Pinpoint the cell where the given text exists, returning its (X, Y) midpoint coordinate. 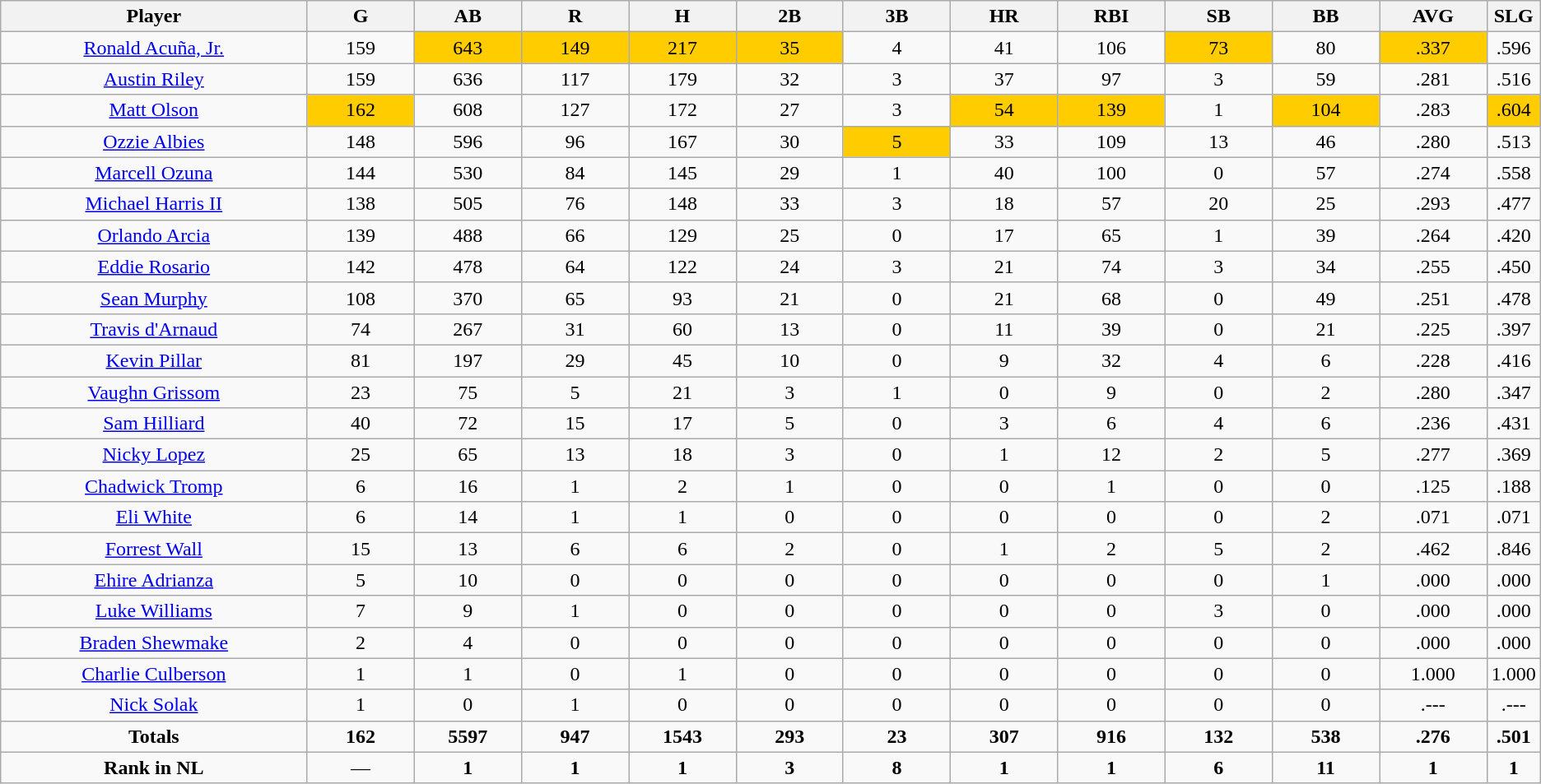
Vaughn Grissom (154, 392)
16 (468, 486)
37 (1004, 79)
Austin Riley (154, 79)
Luke Williams (154, 611)
49 (1325, 298)
.264 (1433, 235)
68 (1111, 298)
Ronald Acuña, Jr. (154, 48)
596 (468, 141)
35 (789, 48)
.276 (1433, 736)
117 (575, 79)
84 (575, 173)
.516 (1513, 79)
505 (468, 204)
Totals (154, 736)
8 (896, 768)
46 (1325, 141)
27 (789, 110)
60 (682, 329)
.416 (1513, 360)
.478 (1513, 298)
Sean Murphy (154, 298)
Travis d'Arnaud (154, 329)
30 (789, 141)
34 (1325, 267)
530 (468, 173)
.420 (1513, 235)
.337 (1433, 48)
Player (154, 16)
1543 (682, 736)
.846 (1513, 549)
370 (468, 298)
72 (468, 424)
73 (1218, 48)
5597 (468, 736)
AB (468, 16)
HR (1004, 16)
145 (682, 173)
.431 (1513, 424)
Nicky Lopez (154, 455)
2B (789, 16)
.225 (1433, 329)
64 (575, 267)
217 (682, 48)
BB (1325, 16)
97 (1111, 79)
142 (361, 267)
104 (1325, 110)
Sam Hilliard (154, 424)
96 (575, 141)
Ehire Adrianza (154, 580)
.513 (1513, 141)
7 (361, 611)
Matt Olson (154, 110)
538 (1325, 736)
20 (1218, 204)
45 (682, 360)
.255 (1433, 267)
AVG (1433, 16)
H (682, 16)
.251 (1433, 298)
3B (896, 16)
14 (468, 517)
132 (1218, 736)
Rank in NL (154, 768)
167 (682, 141)
Braden Shewmake (154, 643)
RBI (1111, 16)
— (361, 768)
.228 (1433, 360)
149 (575, 48)
636 (468, 79)
.397 (1513, 329)
81 (361, 360)
.477 (1513, 204)
307 (1004, 736)
Marcell Ozuna (154, 173)
.450 (1513, 267)
75 (468, 392)
Forrest Wall (154, 549)
G (361, 16)
.283 (1433, 110)
478 (468, 267)
.293 (1433, 204)
SLG (1513, 16)
93 (682, 298)
.277 (1433, 455)
59 (1325, 79)
Ozzie Albies (154, 141)
197 (468, 360)
179 (682, 79)
916 (1111, 736)
24 (789, 267)
293 (789, 736)
129 (682, 235)
109 (1111, 141)
122 (682, 267)
76 (575, 204)
Nick Solak (154, 705)
127 (575, 110)
Orlando Arcia (154, 235)
608 (468, 110)
31 (575, 329)
.281 (1433, 79)
172 (682, 110)
106 (1111, 48)
.604 (1513, 110)
54 (1004, 110)
Charlie Culberson (154, 674)
947 (575, 736)
Eddie Rosario (154, 267)
R (575, 16)
.274 (1433, 173)
643 (468, 48)
.125 (1433, 486)
.558 (1513, 173)
100 (1111, 173)
.462 (1433, 549)
Kevin Pillar (154, 360)
Chadwick Tromp (154, 486)
.501 (1513, 736)
108 (361, 298)
Eli White (154, 517)
.236 (1433, 424)
80 (1325, 48)
.347 (1513, 392)
66 (575, 235)
Michael Harris II (154, 204)
488 (468, 235)
138 (361, 204)
.188 (1513, 486)
12 (1111, 455)
41 (1004, 48)
144 (361, 173)
.369 (1513, 455)
SB (1218, 16)
267 (468, 329)
.596 (1513, 48)
